Output the (X, Y) coordinate of the center of the cell containing the given text.  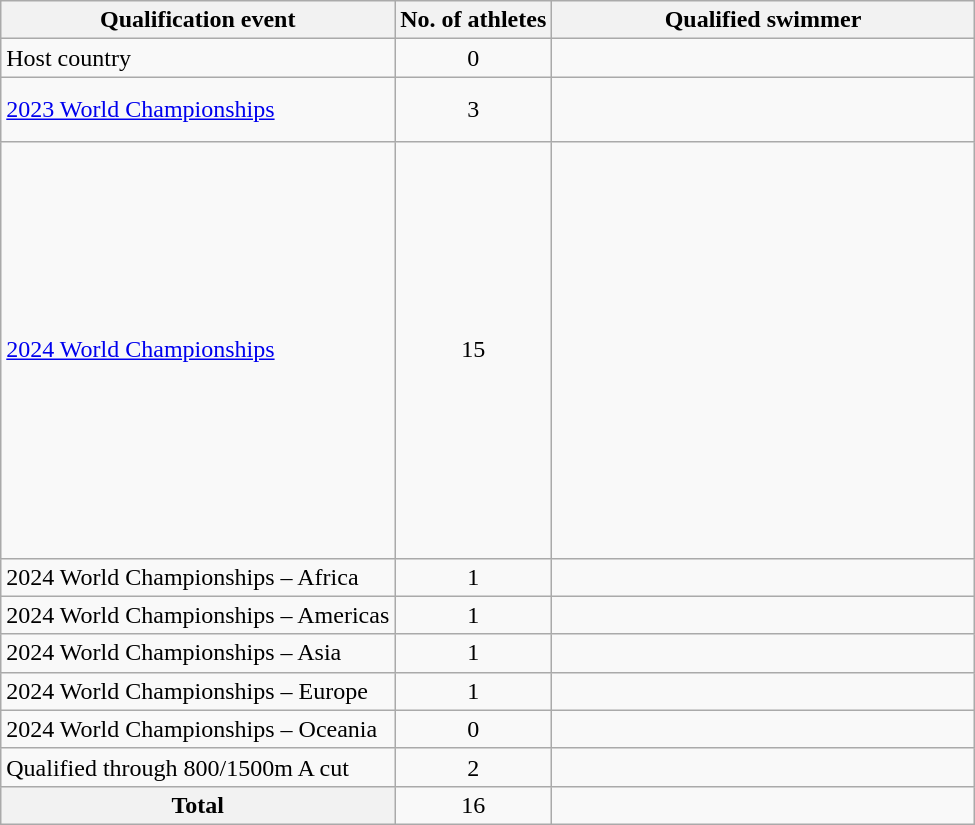
16 (474, 805)
2024 World Championships – Africa (198, 577)
2024 World Championships – Asia (198, 653)
Qualification event (198, 20)
2023 World Championships (198, 110)
Qualified swimmer (763, 20)
2024 World Championships – Americas (198, 615)
2024 World Championships (198, 350)
Total (198, 805)
2024 World Championships – Oceania (198, 729)
15 (474, 350)
2024 World Championships – Europe (198, 691)
3 (474, 110)
2 (474, 767)
Host country (198, 58)
No. of athletes (474, 20)
Qualified through 800/1500m A cut (198, 767)
